From the cell containing the given text, extract its center point as [x, y] coordinate. 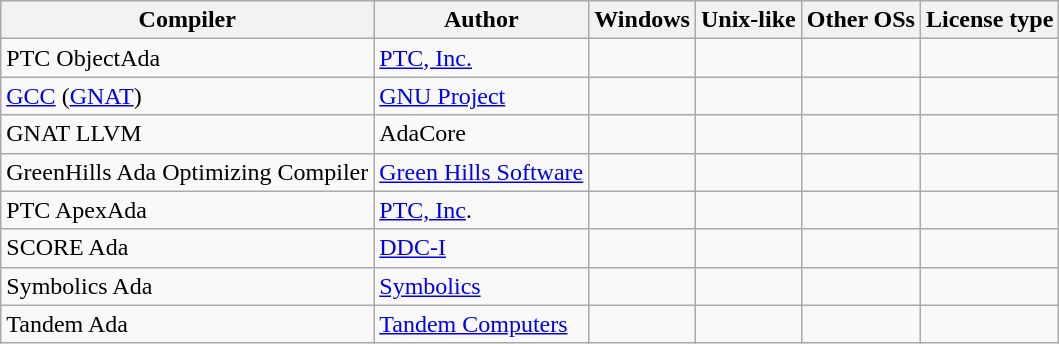
Unix-like [748, 20]
PTC ApexAda [188, 210]
Tandem Computers [482, 324]
GCC (GNAT) [188, 96]
Tandem Ada [188, 324]
SCORE Ada [188, 248]
DDC-I [482, 248]
Green Hills Software [482, 172]
Symbolics [482, 286]
Compiler [188, 20]
AdaCore [482, 134]
GreenHills Ada Optimizing Compiler [188, 172]
Author [482, 20]
GNAT LLVM [188, 134]
Windows [642, 20]
Symbolics Ada [188, 286]
PTC ObjectAda [188, 58]
Other OSs [860, 20]
GNU Project [482, 96]
License type [989, 20]
